Detect which cell encompasses the target text, then output its [x, y] center coordinate. 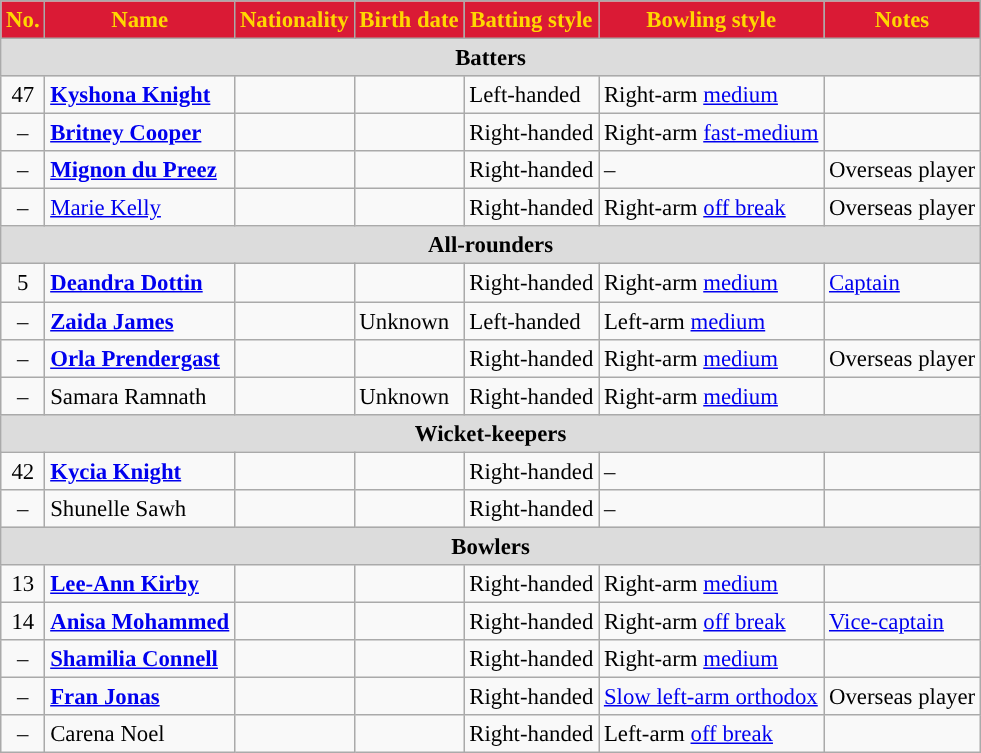
All-rounders [491, 245]
5 [23, 283]
Slow left-arm orthodox [712, 697]
Anisa Mohammed [140, 621]
Orla Prendergast [140, 358]
Batters [491, 58]
Right-arm fast-medium [712, 133]
13 [23, 584]
Zaida James [140, 321]
Wicket-keepers [491, 433]
Shunelle Sawh [140, 509]
47 [23, 95]
Name [140, 20]
Kyshona Knight [140, 95]
Bowlers [491, 546]
Nationality [294, 20]
Marie Kelly [140, 208]
Shamilia Connell [140, 659]
Captain [902, 283]
Samara Ramnath [140, 396]
Fran Jonas [140, 697]
14 [23, 621]
42 [23, 471]
Kycia Knight [140, 471]
Vice-captain [902, 621]
Batting style [532, 20]
Left-arm medium [712, 321]
Mignon du Preez [140, 170]
No. [23, 20]
Birth date [409, 20]
Left-arm off break [712, 734]
Britney Cooper [140, 133]
Lee-Ann Kirby [140, 584]
Deandra Dottin [140, 283]
Bowling style [712, 20]
Carena Noel [140, 734]
Notes [902, 20]
